Return the (X, Y) coordinate for the center point of the cell that contains the specified text.  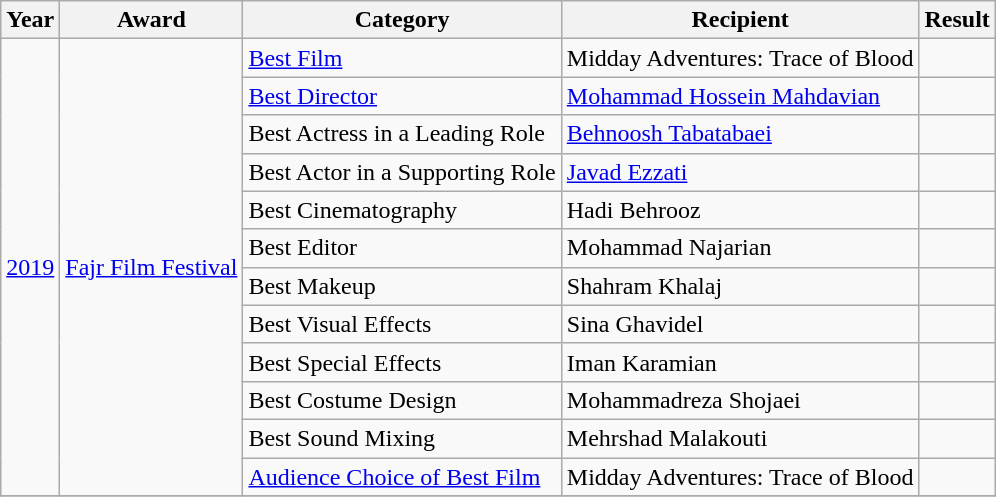
Shahram Khalaj (740, 286)
Audience Choice of Best Film (402, 477)
Best Costume Design (402, 400)
Best Actor in a Supporting Role (402, 172)
Best Director (402, 96)
Javad Ezzati (740, 172)
Mohammad Najarian (740, 248)
Best Sound Mixing (402, 438)
Mohammad Hossein Mahdavian (740, 96)
Best Film (402, 58)
Hadi Behrooz (740, 210)
Best Editor (402, 248)
Best Actress in a Leading Role (402, 134)
Fajr Film Festival (152, 268)
Recipient (740, 20)
Best Cinematography (402, 210)
2019 (30, 268)
Result (957, 20)
Best Makeup (402, 286)
Mehrshad Malakouti (740, 438)
Best Visual Effects (402, 324)
Best Special Effects (402, 362)
Category (402, 20)
Sina Ghavidel (740, 324)
Year (30, 20)
Iman Karamian (740, 362)
Award (152, 20)
Behnoosh Tabatabaei (740, 134)
Mohammadreza Shojaei (740, 400)
